Extract the (X, Y) coordinate from the center of the cell holding the provided text.  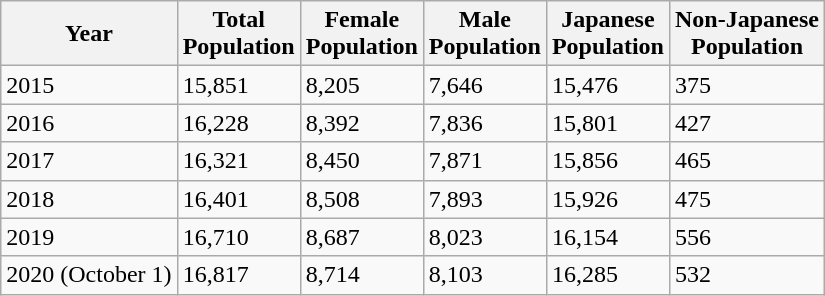
556 (746, 237)
JapanesePopulation (608, 34)
16,228 (238, 123)
8,687 (362, 237)
2016 (89, 123)
465 (746, 161)
Non-JapanesePopulation (746, 34)
16,321 (238, 161)
427 (746, 123)
7,836 (484, 123)
8,508 (362, 199)
2020 (October 1) (89, 275)
TotalPopulation (238, 34)
16,285 (608, 275)
15,801 (608, 123)
7,893 (484, 199)
7,871 (484, 161)
475 (746, 199)
375 (746, 85)
MalePopulation (484, 34)
16,401 (238, 199)
8,103 (484, 275)
16,154 (608, 237)
Year (89, 34)
16,817 (238, 275)
16,710 (238, 237)
15,851 (238, 85)
2018 (89, 199)
2019 (89, 237)
7,646 (484, 85)
8,023 (484, 237)
532 (746, 275)
15,926 (608, 199)
2017 (89, 161)
8,205 (362, 85)
8,714 (362, 275)
15,856 (608, 161)
8,450 (362, 161)
FemalePopulation (362, 34)
15,476 (608, 85)
2015 (89, 85)
8,392 (362, 123)
